Return [X, Y] of the center of cell containing provided text 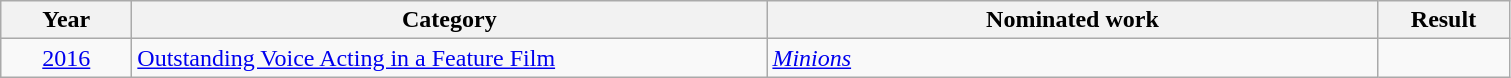
Nominated work [1072, 20]
Result [1444, 20]
Outstanding Voice Acting in a Feature Film [450, 58]
Category [450, 20]
Minions [1072, 58]
Year [66, 20]
2016 [66, 58]
